Provide the [X, Y] coordinate of the cell's center where the given text is located.  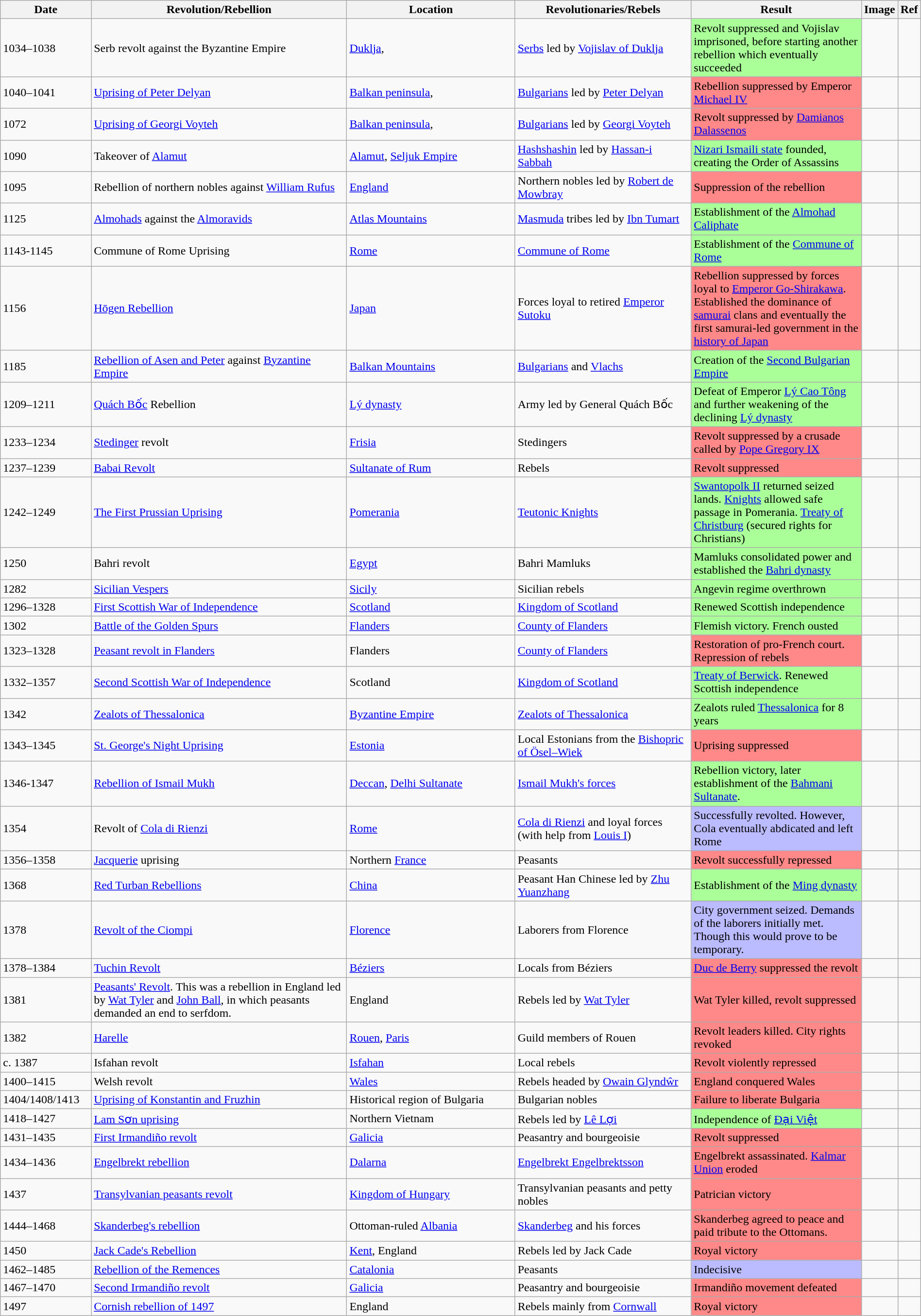
Suppression of the rebellion [776, 188]
St. George's Night Uprising [219, 745]
Rouen, Paris [431, 1038]
1418–1427 [46, 1119]
1125 [46, 219]
Almohads against the Almoravids [219, 219]
1040–1041 [46, 92]
Revolt violently repressed [776, 1063]
Rebellion of Ismail Mukh [219, 784]
Uprising of Georgi Voyteh [219, 124]
Estonia [431, 745]
Kingdom of Hungary [431, 1194]
Atlas Mountains [431, 219]
Revolt suppressed by a crusade called by Pope Gregory IX [776, 442]
Irmandiño movement defeated [776, 1288]
Uprising of Konstantin and Fruzhin [219, 1100]
Teutonic Knights [603, 513]
Treaty of Berwick. Renewed Scottish independence [776, 682]
Egypt [431, 564]
Revolt suppressed by Damianos Dalassenos [776, 124]
Image [879, 10]
Second Irmandiño revolt [219, 1288]
1296–1328 [46, 607]
Transylvanian peasants and petty nobles [603, 1194]
Wales [431, 1081]
Lý dynasty [431, 404]
Béziers [431, 968]
Lam Sơn uprising [219, 1119]
1368 [46, 885]
Sultanate of Rum [431, 468]
Rebellion of Asen and Peter against Byzantine Empire [219, 366]
Defeat of Emperor Lý Cao Tông and further weakening of the declining Lý dynasty [776, 404]
Stedinger revolt [219, 442]
1185 [46, 366]
Masmuda tribes led by Ibn Tumart [603, 219]
Skanderbeg agreed to peace and paid tribute to the Ottomans. [776, 1226]
1404/1408/1413 [46, 1100]
Northern France [431, 860]
1090 [46, 155]
Takeover of Alamut [219, 155]
The First Prussian Uprising [219, 513]
Revolt successfully repressed [776, 860]
1378 [46, 930]
Bulgarians and Vlachs [603, 366]
Army led by General Quách Bốc [603, 404]
Rebels headed by Owain Glyndŵr [603, 1081]
China [431, 885]
Revolt leaders killed. City rights revoked [776, 1038]
1400–1415 [46, 1081]
Commune of Rome [603, 251]
Babai Revolt [219, 468]
Commune of Rome Uprising [219, 251]
Cornish rebellion of 1497 [219, 1306]
1467–1470 [46, 1288]
1437 [46, 1194]
Quách Bốc Rebellion [219, 404]
Serb revolt against the Byzantine Empire [219, 48]
Hōgen Rebellion [219, 308]
Date [46, 10]
Transylvanian peasants revolt [219, 1194]
Rebellion of northern nobles against William Rufus [219, 188]
1095 [46, 188]
Kent, England [431, 1251]
1209–1211 [46, 404]
Red Turban Rebellions [219, 885]
Zealots ruled Thessalonica for 8 years [776, 714]
1034–1038 [46, 48]
Creation of the Second Bulgarian Empire [776, 366]
First Scottish War of Independence [219, 607]
Revolt suppressed and Vojislav imprisoned, before starting another rebellion which eventually succeeded [776, 48]
c. 1387 [46, 1063]
Rebels [603, 468]
Stedingers [603, 442]
1431–1435 [46, 1137]
Locals from Béziers [603, 968]
Bahri Mamluks [603, 564]
Second Scottish War of Independence [219, 682]
Forces loyal to retired Emperor Sutoku [603, 308]
Revolt of Cola di Rienzi [219, 828]
Sicilian Vespers [219, 589]
Angevin regime overthrown [776, 589]
Successfully revolted. However, Cola eventually abdicated and left Rome [776, 828]
Indecisive [776, 1269]
Japan [431, 308]
1450 [46, 1251]
1343–1345 [46, 745]
Location [431, 10]
Flemish victory. French ousted [776, 626]
Byzantine Empire [431, 714]
Frisia [431, 442]
Swantopolk II returned seized lands. Knights allowed safe passage in Pomerania. Treaty of Christburg (secured rights for Christians) [776, 513]
1378–1384 [46, 968]
Rebels led by Jack Cade [603, 1251]
1342 [46, 714]
Bulgarians led by Peter Delyan [603, 92]
Guild members of Rouen [603, 1038]
1323–1328 [46, 651]
Bahri revolt [219, 564]
1237–1239 [46, 468]
Jack Cade's Rebellion [219, 1251]
Isfahan [431, 1063]
Revolution/Rebellion [219, 10]
Skanderbeg and his forces [603, 1226]
Peasant revolt in Flanders [219, 651]
1282 [46, 589]
Duc de Berry suppressed the revolt [776, 968]
Ottoman-ruled Albania [431, 1226]
Serbs led by Vojislav of Duklja [603, 48]
Rebels mainly from Cornwall [603, 1306]
Florence [431, 930]
Independence of Đại Việt [776, 1119]
Local rebels [603, 1063]
Result [776, 10]
Rebels led by Lê Lợi [603, 1119]
Failure to liberate Bulgaria [776, 1100]
1156 [46, 308]
1072 [46, 124]
1356–1358 [46, 860]
First Irmandiño revolt [219, 1137]
Sicily [431, 589]
Restoration of pro-French court. Repression of rebels [776, 651]
Engelbrekt assassinated. Kalmar Union eroded [776, 1162]
Revolutionaries/Rebels [603, 10]
Harelle [219, 1038]
1302 [46, 626]
Cola di Rienzi and loyal forces (with help from Louis I) [603, 828]
Northern Vietnam [431, 1119]
Jacquerie uprising [219, 860]
Alamut, Seljuk Empire [431, 155]
1332–1357 [46, 682]
Rebellion of the Remences [219, 1269]
Duklja, [431, 48]
Rebellion suppressed by Emperor Michael IV [776, 92]
1242–1249 [46, 513]
1381 [46, 1000]
Nizari Ismaili state founded, creating the Order of Assassins [776, 155]
Uprising of Peter Delyan [219, 92]
1444–1468 [46, 1226]
Renewed Scottish independence [776, 607]
Isfahan revolt [219, 1063]
1354 [46, 828]
Historical region of Bulgaria [431, 1100]
Ref [909, 10]
Establishment of the Almohad Caliphate [776, 219]
1250 [46, 564]
Skanderbeg's rebellion [219, 1226]
1382 [46, 1038]
Northern nobles led by Robert de Mowbray [603, 188]
1434–1436 [46, 1162]
Dalarna [431, 1162]
Pomerania [431, 513]
Catalonia [431, 1269]
Hashshashin led by Hassan-i Sabbah [603, 155]
Balkan Mountains [431, 366]
Engelbrekt Engelbrektsson [603, 1162]
Bulgarians led by Georgi Voyteh [603, 124]
1462–1485 [46, 1269]
1346-1347 [46, 784]
Ismail Mukh's forces [603, 784]
Wat Tyler killed, revolt suppressed [776, 1000]
Tuchin Revolt [219, 968]
Establishment of the Ming dynasty [776, 885]
City government seized. Demands of the laborers initially met. Though this would prove to be temporary. [776, 930]
Laborers from Florence [603, 930]
England conquered Wales [776, 1081]
Mamluks consolidated power and established the Bahri dynasty [776, 564]
Peasant Han Chinese led by Zhu Yuanzhang [603, 885]
1497 [46, 1306]
Welsh revolt [219, 1081]
Engelbrekt rebellion [219, 1162]
Uprising suppressed [776, 745]
Rebellion victory, later establishment of the Bahmani Sultanate. [776, 784]
Rebels led by Wat Tyler [603, 1000]
Battle of the Golden Spurs [219, 626]
Patrician victory [776, 1194]
Deccan, Delhi Sultanate [431, 784]
Revolt of the Ciompi [219, 930]
Establishment of the Commune of Rome [776, 251]
Peasants' Revolt. This was a rebellion in England led by Wat Tyler and John Ball, in which peasants demanded an end to serfdom. [219, 1000]
1143-1145 [46, 251]
Local Estonians from the Bishopric of Ösel–Wiek [603, 745]
1233–1234 [46, 442]
Bulgarian nobles [603, 1100]
Sicilian rebels [603, 589]
